Identify which cell holds the provided text, then report its [X, Y] central coordinate. 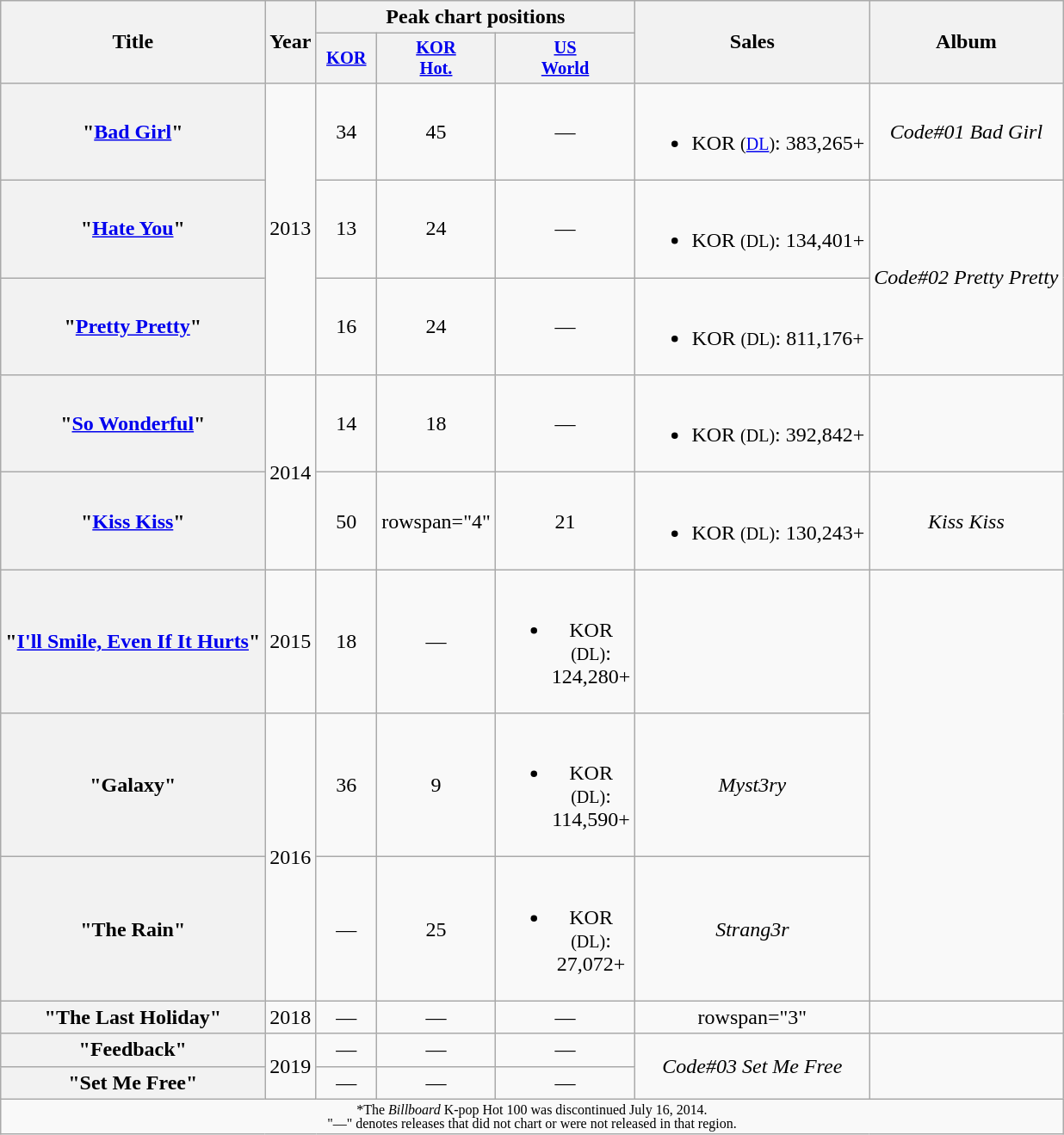
"I'll Smile, Even If It Hurts" [133, 642]
KOR (DL): 811,176+ [752, 327]
2014 [291, 472]
25 [436, 929]
Album [966, 42]
Year [291, 42]
2019 [291, 1066]
Title [133, 42]
KOR (DL): 134,401+ [752, 229]
"The Rain" [133, 929]
45 [436, 131]
"The Last Holiday" [133, 1017]
Code#03 Set Me Free [752, 1066]
16 [346, 327]
KOR (DL): 383,265+ [752, 131]
50 [346, 521]
Peak chart positions [475, 17]
Kiss Kiss [966, 521]
*The Billboard K-pop Hot 100 was discontinued July 16, 2014."—" denotes releases that did not chart or were not released in that region. [532, 1117]
KOR [346, 59]
"Pretty Pretty" [133, 327]
KOR (DL): 392,842+ [752, 423]
"Bad Girl" [133, 131]
Code#02 Pretty Pretty [966, 278]
36 [346, 785]
"Set Me Free" [133, 1083]
KORHot. [436, 59]
34 [346, 131]
USWorld [565, 59]
2016 [291, 857]
2015 [291, 642]
2013 [291, 229]
KOR (DL): 130,243+ [752, 521]
Myst3ry [752, 785]
rowspan="4" [436, 521]
Sales [752, 42]
2018 [291, 1017]
14 [346, 423]
"Hate You" [133, 229]
Code#01 Bad Girl [966, 131]
13 [346, 229]
rowspan="3" [752, 1017]
"So Wonderful" [133, 423]
"Galaxy" [133, 785]
KOR (DL): 27,072+ [565, 929]
KOR (DL): 114,590+ [565, 785]
"Kiss Kiss" [133, 521]
Strang3r [752, 929]
KOR (DL): 124,280+ [565, 642]
21 [565, 521]
9 [436, 785]
"Feedback" [133, 1050]
